Pinpoint the cell where the given text exists, returning its (x, y) midpoint coordinate. 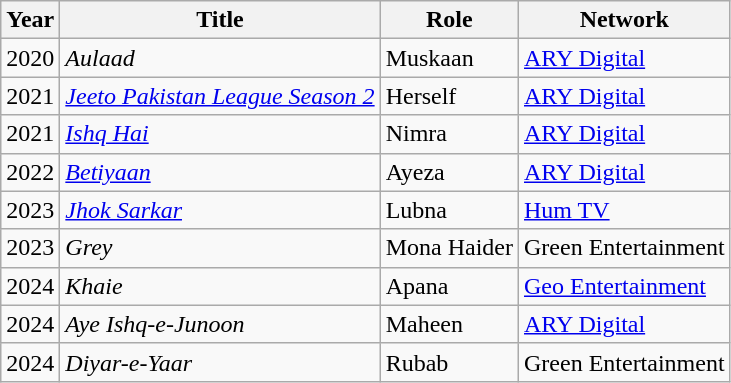
2020 (30, 58)
Rubab (449, 362)
Geo Entertainment (624, 286)
Apana (449, 286)
Khaie (220, 286)
Ishq Hai (220, 134)
Jeeto Pakistan League Season 2 (220, 96)
Nimra (449, 134)
Network (624, 20)
Mona Haider (449, 248)
Ayeza (449, 172)
Maheen (449, 324)
Aulaad (220, 58)
Jhok Sarkar (220, 210)
Lubna (449, 210)
Herself (449, 96)
Muskaan (449, 58)
Role (449, 20)
2022 (30, 172)
Diyar-e-Yaar (220, 362)
Aye Ishq-e-Junoon (220, 324)
Hum TV (624, 210)
Betiyaan (220, 172)
Grey (220, 248)
Year (30, 20)
Title (220, 20)
